Provide the (x, y) coordinate of the cell's center where the given text is located.  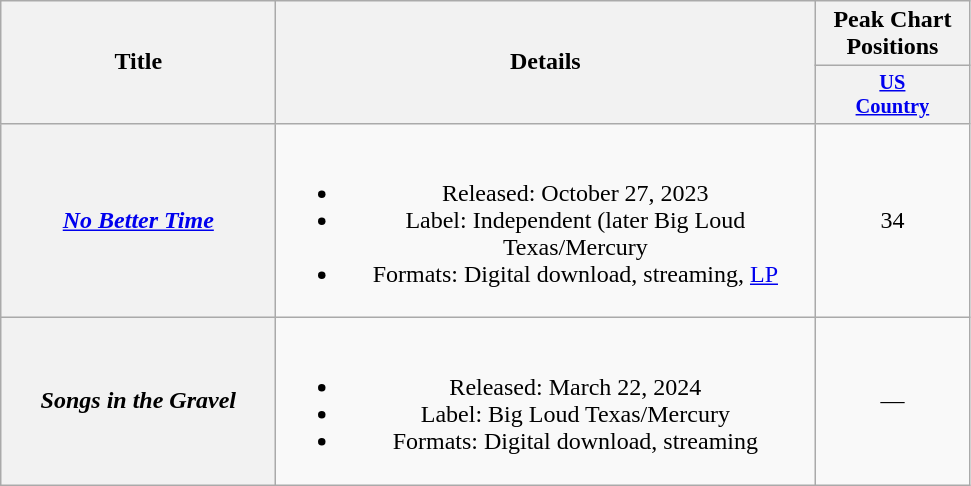
No Better Time (138, 220)
Details (546, 62)
Songs in the Gravel (138, 402)
Peak Chart Positions (892, 34)
— (892, 402)
34 (892, 220)
Released: October 27, 2023Label: Independent (later Big Loud Texas/MercuryFormats: Digital download, streaming, LP (546, 220)
USCountry (892, 95)
Released: March 22, 2024Label: Big Loud Texas/MercuryFormats: Digital download, streaming (546, 402)
Title (138, 62)
